Output the [X, Y] coordinate of the center of the cell containing the given text.  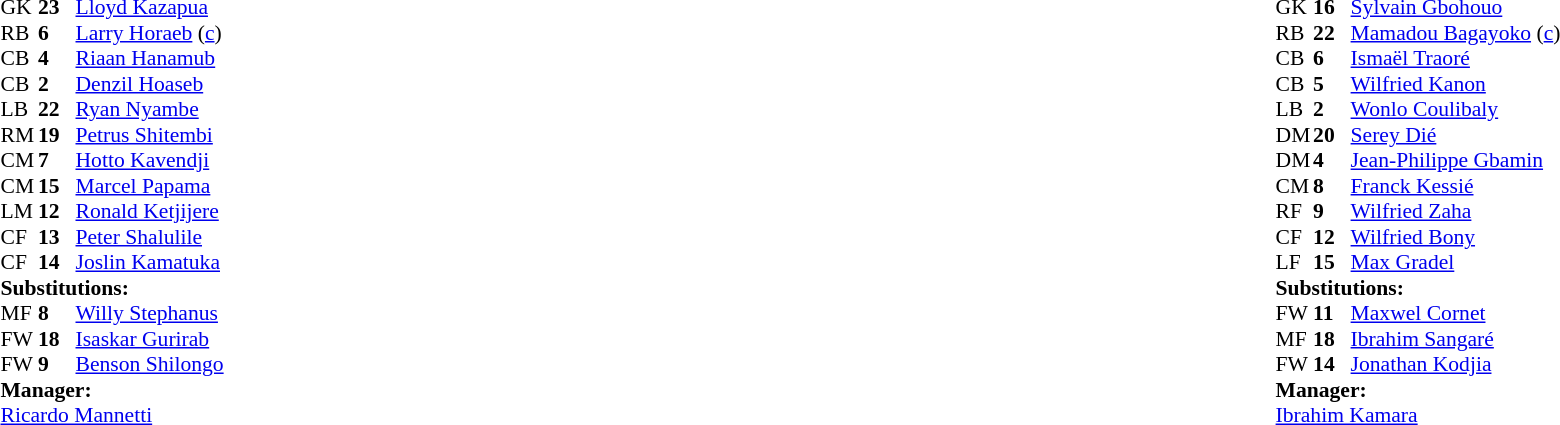
LF [1295, 263]
13 [57, 237]
Petrus Shitembi [150, 135]
Joslin Kamatuka [150, 263]
Isaskar Gurirab [150, 339]
Hotto Kavendji [150, 161]
Ryan Nyambe [150, 109]
Larry Horaeb (c) [150, 33]
Riaan Hanamub [150, 59]
Manager: [112, 390]
Substitutions: [112, 288]
20 [1332, 135]
7 [57, 161]
LM [19, 211]
5 [1332, 84]
Peter Shalulile [150, 237]
Ronald Ketjijere [150, 211]
Benson Shilongo [150, 365]
Marcel Papama [150, 186]
19 [57, 135]
RF [1295, 211]
Denzil Hoaseb [150, 84]
RM [19, 135]
Willy Stephanus [150, 313]
11 [1332, 313]
